Provide the [X, Y] coordinate of the cell's center where the given text is located.  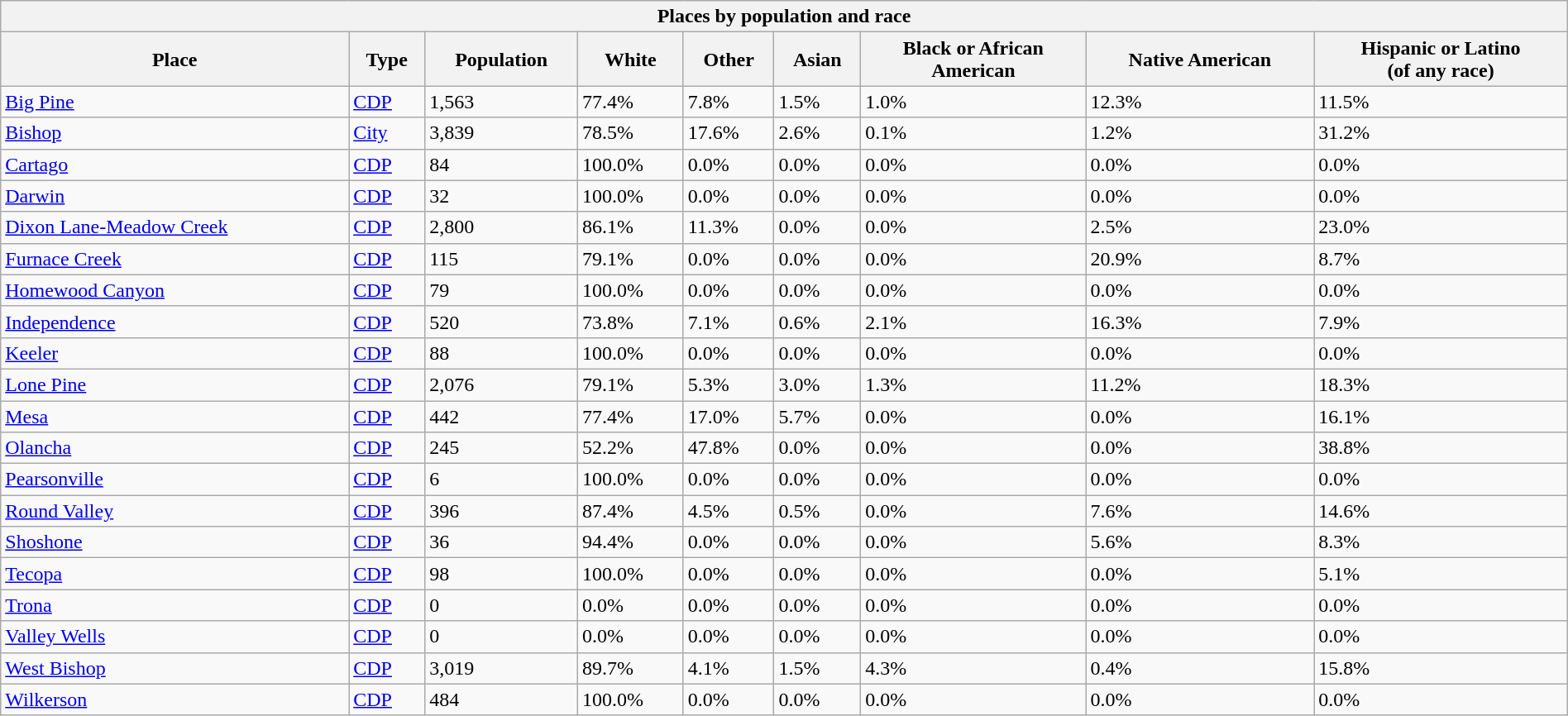
86.1% [631, 227]
Bishop [175, 133]
Place [175, 60]
0.1% [973, 133]
7.6% [1200, 511]
88 [501, 353]
2,800 [501, 227]
16.1% [1441, 416]
Independence [175, 322]
Trona [175, 605]
31.2% [1441, 133]
32 [501, 196]
11.5% [1441, 102]
6 [501, 480]
2.1% [973, 322]
3,019 [501, 668]
84 [501, 165]
98 [501, 574]
Type [387, 60]
4.5% [729, 511]
2.5% [1200, 227]
Keeler [175, 353]
38.8% [1441, 448]
5.3% [729, 384]
89.7% [631, 668]
23.0% [1441, 227]
Lone Pine [175, 384]
2.6% [817, 133]
Hispanic or Latino(of any race) [1441, 60]
442 [501, 416]
47.8% [729, 448]
7.9% [1441, 322]
73.8% [631, 322]
87.4% [631, 511]
Black or AfricanAmerican [973, 60]
1.2% [1200, 133]
12.3% [1200, 102]
16.3% [1200, 322]
Furnace Creek [175, 259]
5.7% [817, 416]
Shoshone [175, 542]
Big Pine [175, 102]
1.0% [973, 102]
1,563 [501, 102]
52.2% [631, 448]
West Bishop [175, 668]
Population [501, 60]
2,076 [501, 384]
0.4% [1200, 668]
Darwin [175, 196]
White [631, 60]
0.5% [817, 511]
78.5% [631, 133]
7.1% [729, 322]
Mesa [175, 416]
4.1% [729, 668]
8.7% [1441, 259]
Tecopa [175, 574]
1.3% [973, 384]
17.0% [729, 416]
11.3% [729, 227]
Round Valley [175, 511]
Valley Wells [175, 637]
Places by population and race [784, 17]
79 [501, 290]
5.6% [1200, 542]
3,839 [501, 133]
15.8% [1441, 668]
4.3% [973, 668]
18.3% [1441, 384]
8.3% [1441, 542]
115 [501, 259]
3.0% [817, 384]
Olancha [175, 448]
Cartago [175, 165]
36 [501, 542]
11.2% [1200, 384]
Asian [817, 60]
17.6% [729, 133]
0.6% [817, 322]
520 [501, 322]
396 [501, 511]
94.4% [631, 542]
484 [501, 699]
14.6% [1441, 511]
City [387, 133]
7.8% [729, 102]
Homewood Canyon [175, 290]
Native American [1200, 60]
Dixon Lane-Meadow Creek [175, 227]
Wilkerson [175, 699]
Other [729, 60]
245 [501, 448]
Pearsonville [175, 480]
5.1% [1441, 574]
20.9% [1200, 259]
